Identify which cell holds the provided text, then report its [X, Y] central coordinate. 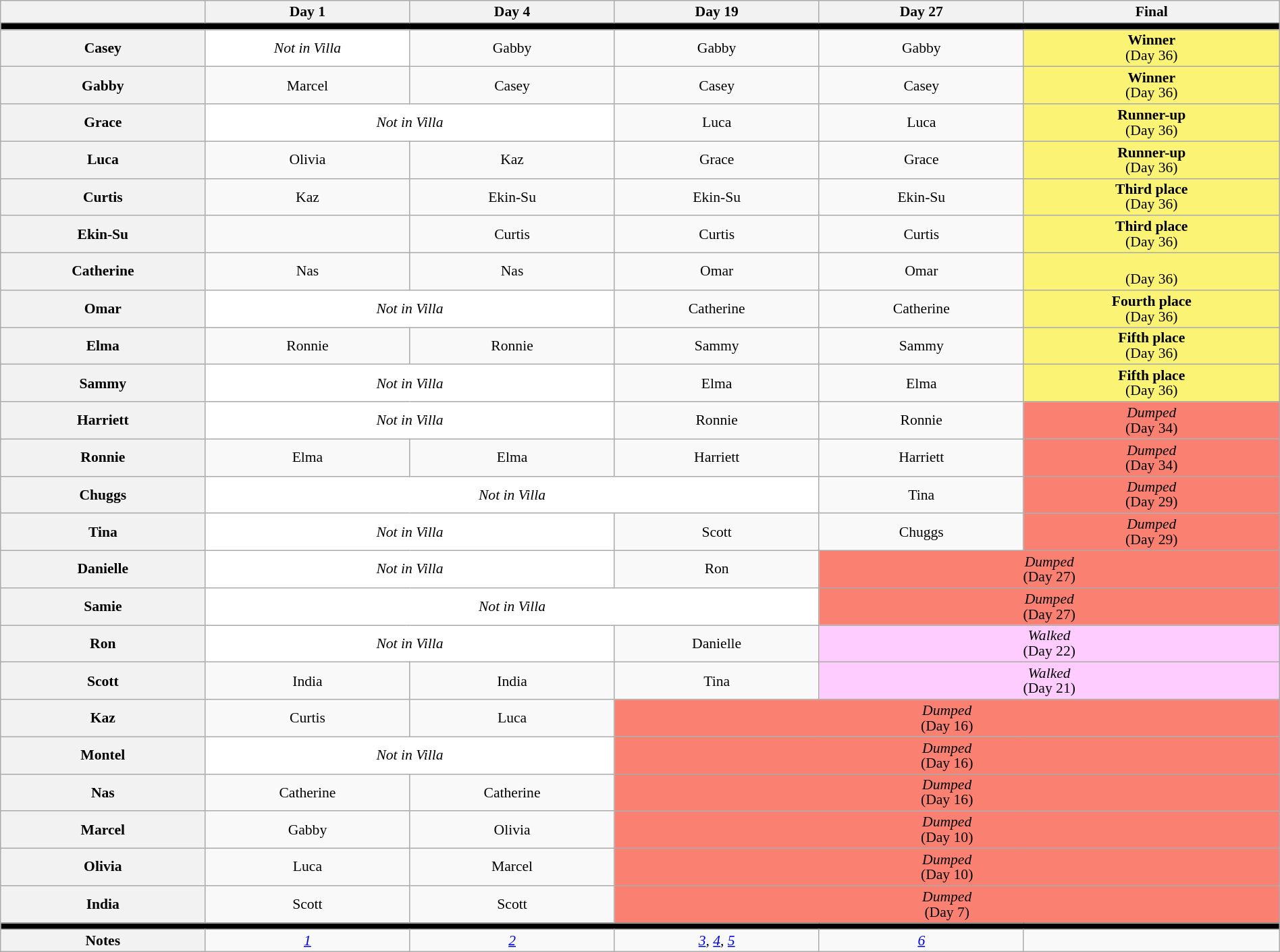
Walked (Day 22) [1049, 644]
Montel [103, 755]
6 [921, 941]
2 [512, 941]
Samie [103, 606]
Walked (Day 21) [1049, 681]
Final [1152, 12]
Fourth place (Day 36) [1152, 309]
1 [308, 941]
(Day 36) [1152, 271]
3, 4, 5 [717, 941]
Day 19 [717, 12]
Notes [103, 941]
Day 4 [512, 12]
Dumped(Day 7) [946, 905]
Day 1 [308, 12]
Day 27 [921, 12]
